Detect which cell encompasses the target text, then output its [X, Y] center coordinate. 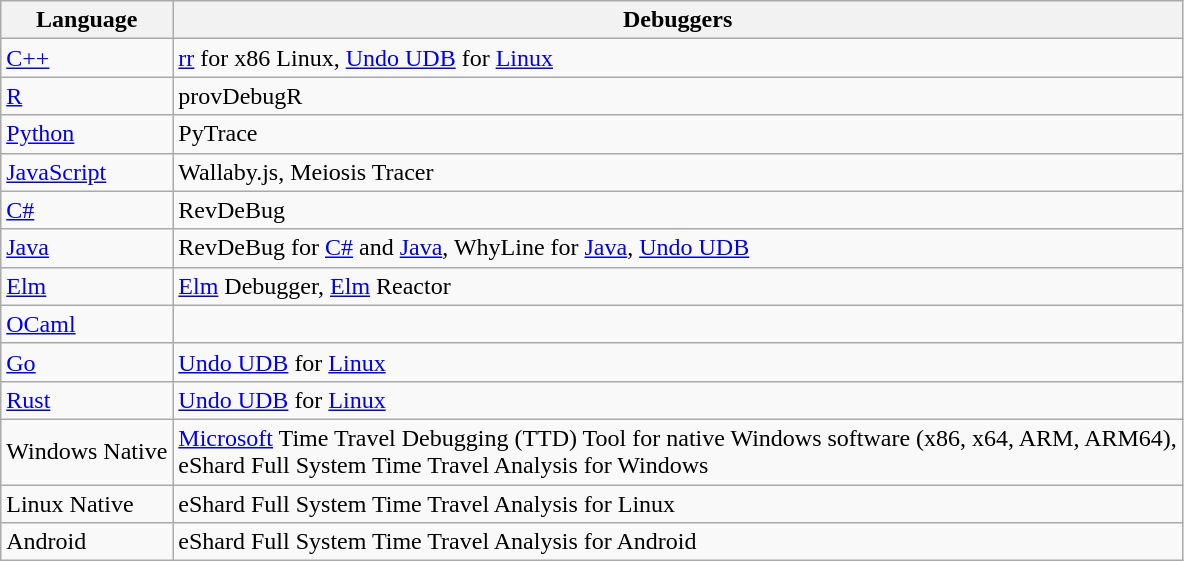
OCaml [87, 324]
PyTrace [678, 134]
rr for x86 Linux, Undo UDB for Linux [678, 58]
Rust [87, 400]
C++ [87, 58]
Microsoft Time Travel Debugging (TTD) Tool for native Windows software (x86, x64, ARM, ARM64),eShard Full System Time Travel Analysis for Windows [678, 452]
eShard Full System Time Travel Analysis for Android [678, 542]
Python [87, 134]
Debuggers [678, 20]
Elm [87, 286]
Android [87, 542]
Windows Native [87, 452]
R [87, 96]
Elm Debugger, Elm Reactor [678, 286]
Language [87, 20]
Linux Native [87, 503]
provDebugR [678, 96]
JavaScript [87, 172]
RevDeBug for C# and Java, WhyLine for Java, Undo UDB [678, 248]
RevDeBug [678, 210]
Wallaby.js, Meiosis Tracer [678, 172]
Java [87, 248]
eShard Full System Time Travel Analysis for Linux [678, 503]
C# [87, 210]
Go [87, 362]
